Locate the cell with the specified text and output its [X, Y] center coordinate. 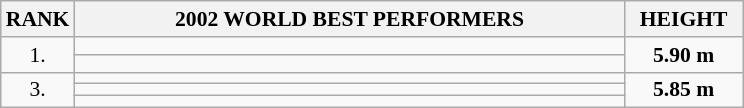
5.85 m [684, 90]
3. [38, 90]
HEIGHT [684, 19]
RANK [38, 19]
5.90 m [684, 55]
2002 WORLD BEST PERFORMERS [349, 19]
1. [38, 55]
